Search for the cell housing the specified text and yield its (X, Y) center coordinate. 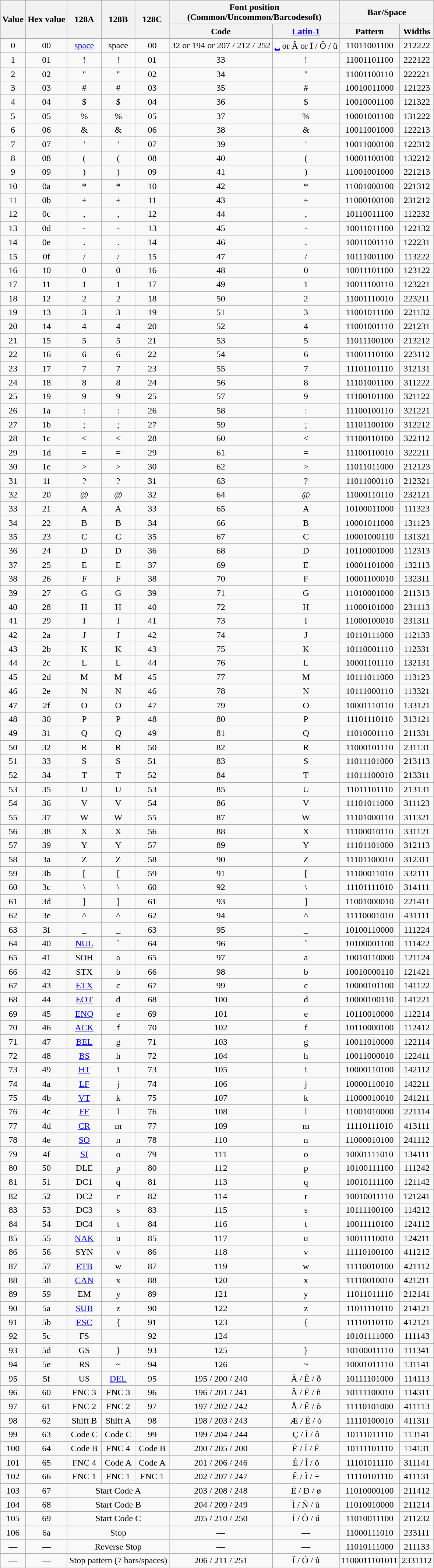
312131 (417, 369)
È / Í / È (306, 1449)
11000111010 (370, 1533)
11110100010 (370, 1421)
3e (46, 915)
Ä / É / ñ (306, 1392)
3b (46, 873)
␣ or Â or Ï / Ô / ü (306, 46)
121223 (417, 88)
2d (46, 677)
10000110100 (370, 1070)
111341 (417, 1350)
ETX (84, 986)
32 or 194 or 207 / 212 / 252 (221, 46)
122312 (417, 144)
DC1 (84, 1182)
199 / 204 / 244 (221, 1435)
121421 (417, 972)
313121 (417, 719)
11001001000 (370, 172)
11001100110 (370, 74)
212222 (417, 46)
Í / Ò / ú (306, 1519)
4d (46, 1126)
É / Î / ö (306, 1463)
117 (221, 1238)
201 / 206 / 246 (221, 1463)
4f (46, 1154)
11011011110 (370, 1294)
Å / Ê / ò (306, 1406)
116 (221, 1224)
10001001100 (370, 116)
10001000110 (370, 537)
10001111010 (370, 1154)
10001110110 (370, 705)
SO (84, 1140)
3f (46, 929)
10011000010 (370, 1056)
4a (46, 1084)
232121 (417, 495)
311321 (417, 817)
0d (46, 228)
312113 (417, 845)
113141 (417, 1435)
221411 (417, 901)
311141 (417, 1463)
431111 (417, 915)
10110001000 (370, 551)
10110111000 (370, 635)
11011101110 (370, 789)
213311 (417, 775)
US (84, 1378)
124112 (417, 1224)
11110101000 (370, 1406)
10111100010 (370, 1392)
10001011000 (370, 523)
113222 (417, 256)
SI (84, 1154)
109 (221, 1126)
1a (46, 411)
11000100010 (370, 621)
Ç / Ì / ô (306, 1435)
11101100010 (370, 859)
DC3 (84, 1210)
223211 (417, 298)
5f (46, 1378)
11001000010 (370, 901)
Bar/Space (387, 13)
10100011000 (370, 509)
124211 (417, 1238)
126 (221, 1364)
1f (46, 481)
11100110010 (370, 453)
Ì / Ñ / ù (306, 1505)
Hex value (46, 19)
112412 (417, 1028)
142211 (417, 1084)
111143 (417, 1336)
2e (46, 691)
11100101100 (370, 397)
11000101110 (370, 747)
111323 (417, 509)
133121 (417, 705)
132113 (417, 565)
121241 (417, 1196)
115 (221, 1210)
11010000100 (370, 1491)
322112 (417, 439)
DEL (118, 1378)
10111101000 (370, 1378)
128C (152, 19)
113123 (417, 677)
411311 (417, 1421)
123 (221, 1322)
223112 (417, 355)
241211 (417, 1098)
421112 (417, 1266)
212123 (417, 467)
233111 (417, 1533)
134111 (417, 1154)
122411 (417, 1056)
10111100100 (370, 1210)
Font position(Common/Uncommon/Barcodesoft) (254, 13)
123122 (417, 270)
DLE (84, 1168)
11011011000 (370, 467)
231131 (417, 747)
231212 (417, 200)
206 / 211 / 251 (221, 1561)
112214 (417, 1014)
Start Code A (119, 1491)
0f (46, 256)
11101011110 (370, 1463)
5a (46, 1308)
SOH (84, 957)
11101011000 (370, 803)
10011110100 (370, 1224)
10110011100 (370, 214)
0b (46, 200)
11001110010 (370, 298)
Value (13, 19)
411212 (417, 1252)
2331112 (417, 1561)
1100011101011 (370, 1561)
321221 (417, 411)
112 (221, 1168)
11101111010 (370, 887)
10111101110 (370, 1449)
231113 (417, 607)
10110010000 (370, 1014)
322211 (417, 453)
231311 (417, 621)
1c (46, 439)
131141 (417, 1364)
11110111010 (370, 1126)
10000110010 (370, 1084)
11110110110 (370, 1322)
10001011110 (370, 1364)
GS (84, 1350)
132212 (417, 158)
11000010010 (370, 1098)
11110001010 (370, 915)
11000100100 (370, 200)
BEL (84, 1042)
10010000110 (370, 972)
222221 (417, 74)
VT (84, 1098)
10010011110 (370, 1196)
11101001100 (370, 383)
Code (221, 31)
1e (46, 467)
Widths (417, 31)
110 (221, 1140)
412121 (417, 1322)
11110010010 (370, 1280)
221213 (417, 172)
11110010100 (370, 1266)
196 / 201 / 241 (221, 1392)
211214 (417, 1505)
LF (84, 1084)
131123 (417, 523)
108 (221, 1112)
5e (46, 1364)
204 / 209 / 249 (221, 1505)
212321 (417, 481)
10110000100 (370, 1028)
118 (221, 1252)
DC4 (84, 1224)
214121 (417, 1308)
111242 (417, 1168)
10011001110 (370, 242)
211232 (417, 1519)
Æ / Ë / ó (306, 1421)
NAK (84, 1238)
121 (221, 1294)
221132 (417, 312)
122213 (417, 130)
122114 (417, 1042)
221312 (417, 186)
Reverse Stop (119, 1547)
11011101000 (370, 761)
11000110110 (370, 495)
213212 (417, 341)
SYN (84, 1252)
4e (46, 1140)
3c (46, 887)
11010011100 (370, 1519)
195 / 200 / 240 (221, 1378)
1d (46, 453)
DC2 (84, 1196)
10001101110 (370, 663)
11001001110 (370, 326)
11100011010 (370, 873)
128B (118, 19)
2c (46, 663)
198 / 203 / 243 (221, 1421)
114212 (417, 1210)
10111011110 (370, 1435)
10011010000 (370, 1042)
10011000100 (370, 144)
5d (46, 1350)
Pattern (370, 31)
CR (84, 1126)
114131 (417, 1449)
Start Code C (119, 1519)
132311 (417, 579)
131321 (417, 537)
121142 (417, 1182)
ESC (84, 1322)
1b (46, 425)
2b (46, 649)
Ê / Ï / ÷ (306, 1477)
10010011000 (370, 88)
10011011100 (370, 228)
312311 (417, 859)
111422 (417, 943)
411113 (417, 1406)
122 (221, 1308)
ACK (84, 1028)
211133 (417, 1547)
10011100110 (370, 284)
11011000110 (370, 481)
122231 (417, 242)
11001011100 (370, 312)
205 / 210 / 250 (221, 1519)
11010111000 (370, 1547)
113321 (417, 691)
125 (221, 1350)
Stop (119, 1533)
3d (46, 901)
0c (46, 214)
CAN (84, 1280)
10000101100 (370, 986)
10001100010 (370, 579)
EM (84, 1294)
10001101000 (370, 565)
10010110000 (370, 957)
114 (221, 1196)
4b (46, 1098)
NUL (84, 943)
11110101110 (370, 1477)
221114 (417, 1112)
10010001100 (370, 102)
312212 (417, 425)
RS (84, 1364)
112331 (417, 649)
11011001100 (370, 46)
11001000100 (370, 186)
10100011110 (370, 1350)
10010111100 (370, 1182)
11101101110 (370, 369)
332111 (417, 873)
119 (221, 1266)
ENQ (84, 1014)
311222 (417, 383)
11011110110 (370, 1308)
111224 (417, 929)
314111 (417, 887)
413111 (417, 1126)
132131 (417, 663)
123221 (417, 284)
141221 (417, 1000)
113 (221, 1182)
114113 (417, 1378)
HT (84, 1070)
11101110110 (370, 719)
10100110000 (370, 929)
10110001110 (370, 649)
202 / 207 / 247 (221, 1477)
Shift A (118, 1421)
11001101100 (370, 60)
10101111000 (370, 1336)
203 / 208 / 248 (221, 1491)
107 (221, 1098)
10000100110 (370, 1000)
Ã / È / ð (306, 1378)
10111000110 (370, 691)
10111011000 (370, 677)
FS (84, 1336)
10100111100 (370, 1168)
10100001100 (370, 943)
STX (84, 972)
Start Code B (119, 1505)
10011101100 (370, 270)
121322 (417, 102)
331121 (417, 831)
6a (46, 1533)
124 (221, 1336)
10111001100 (370, 256)
11101101000 (370, 845)
11000010100 (370, 1140)
241112 (417, 1140)
321122 (417, 397)
411131 (417, 1477)
131222 (417, 116)
211313 (417, 593)
421211 (417, 1280)
112232 (417, 214)
200 / 205 / 200 (221, 1449)
222122 (417, 60)
BS (84, 1056)
213113 (417, 761)
121124 (417, 957)
212141 (417, 1294)
11100110100 (370, 439)
11011100100 (370, 341)
11010001110 (370, 733)
141122 (417, 986)
11001110100 (370, 355)
112133 (417, 635)
5c (46, 1336)
0a (46, 186)
142112 (417, 1070)
2a (46, 635)
10011001000 (370, 130)
FF (84, 1112)
2f (46, 705)
11000101000 (370, 607)
ETB (84, 1266)
122132 (417, 228)
11010001000 (370, 593)
SUB (84, 1308)
10011110010 (370, 1238)
3a (46, 859)
128A (84, 19)
11110100100 (370, 1252)
311123 (417, 803)
11100100110 (370, 411)
211412 (417, 1491)
114311 (417, 1392)
Ë / Ð / ø (306, 1491)
111 (221, 1154)
5b (46, 1322)
11101000110 (370, 817)
213131 (417, 789)
Î / Ó / û (306, 1561)
221231 (417, 326)
11001010000 (370, 1112)
Shift B (84, 1421)
11010010000 (370, 1505)
11100010110 (370, 831)
0e (46, 242)
EOT (84, 1000)
11011100010 (370, 775)
112313 (417, 551)
4c (46, 1112)
197 / 202 / 242 (221, 1406)
11101100100 (370, 425)
120 (221, 1280)
10001100100 (370, 158)
Latin-1 (306, 31)
Stop pattern (7 bars/spaces) (119, 1561)
211331 (417, 733)
